Find where the given text appears and provide that cell's center as (X, Y) coordinate. 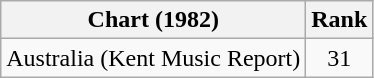
Chart (1982) (154, 20)
Australia (Kent Music Report) (154, 58)
Rank (340, 20)
31 (340, 58)
